Locate the cell with the specified text and output its [X, Y] center coordinate. 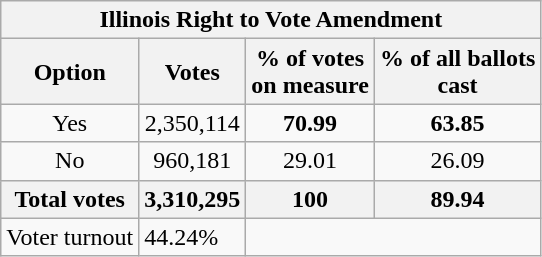
100 [310, 199]
2,350,114 [192, 123]
Votes [192, 72]
Total votes [70, 199]
960,181 [192, 161]
Voter turnout [70, 237]
70.99 [310, 123]
% of all ballotscast [457, 72]
Yes [70, 123]
26.09 [457, 161]
% of voteson measure [310, 72]
3,310,295 [192, 199]
63.85 [457, 123]
89.94 [457, 199]
Illinois Right to Vote Amendment [271, 20]
44.24% [192, 237]
29.01 [310, 161]
Option [70, 72]
No [70, 161]
